Determine the (X, Y) coordinate at the center of the cell enclosing the given text.  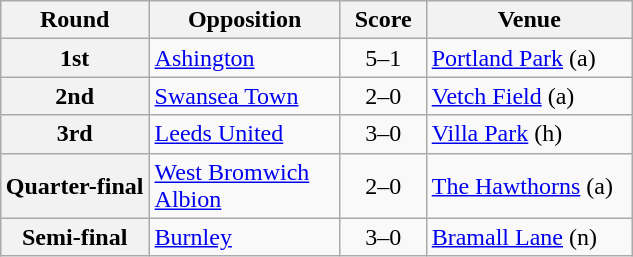
West Bromwich Albion (244, 186)
Ashington (244, 58)
Round (74, 20)
Opposition (244, 20)
Quarter-final (74, 186)
Bramall Lane (n) (529, 237)
Villa Park (h) (529, 134)
1st (74, 58)
3rd (74, 134)
Swansea Town (244, 96)
Score (383, 20)
Leeds United (244, 134)
Burnley (244, 237)
2nd (74, 96)
5–1 (383, 58)
Vetch Field (a) (529, 96)
Semi-final (74, 237)
Venue (529, 20)
Portland Park (a) (529, 58)
The Hawthorns (a) (529, 186)
